Search for the cell housing the specified text and yield its [X, Y] center coordinate. 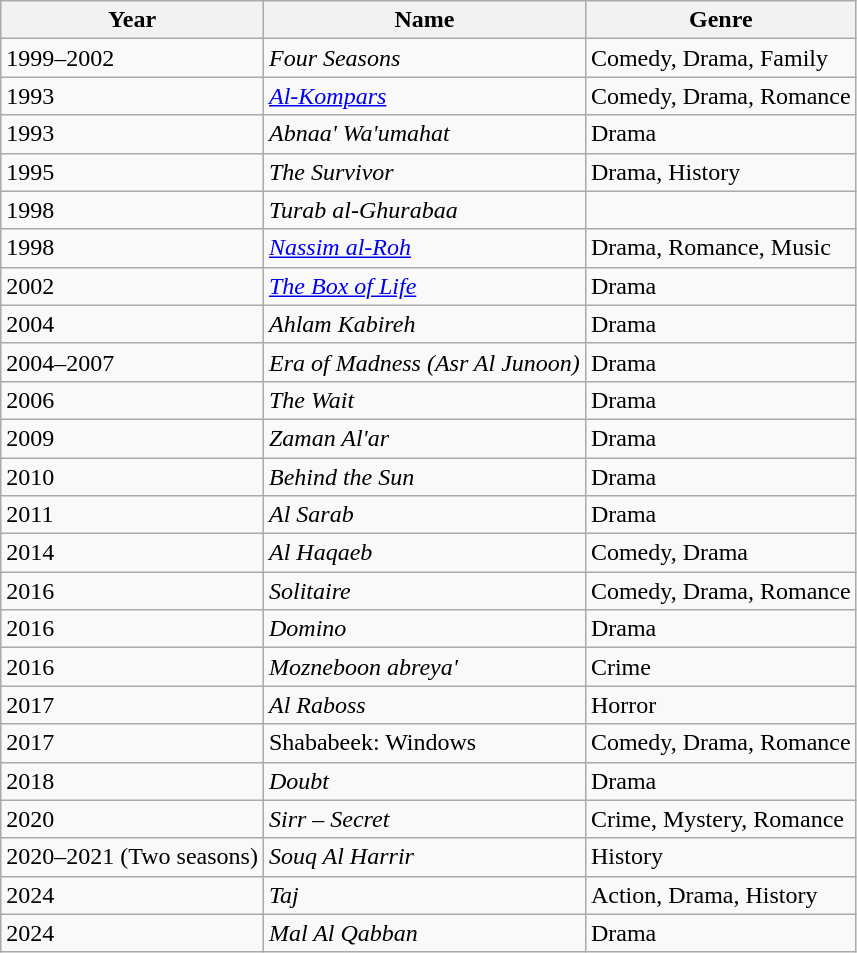
Crime, Mystery, Romance [720, 819]
2020–2021 (Two seasons) [132, 857]
Mozneboon abreya' [424, 667]
2004 [132, 324]
Comedy, Drama, Family [720, 58]
Shababeek: Windows [424, 743]
Comedy, Drama [720, 553]
Doubt [424, 781]
Genre [720, 20]
History [720, 857]
Ahlam Kabireh [424, 324]
2009 [132, 438]
Year [132, 20]
Taj [424, 895]
1995 [132, 172]
Four Seasons [424, 58]
2011 [132, 515]
2004–2007 [132, 362]
Era of Madness (Asr Al Junoon) [424, 362]
2018 [132, 781]
Behind the Sun [424, 477]
Drama, History [720, 172]
2020 [132, 819]
Sirr – Secret [424, 819]
2002 [132, 286]
Turab al-Ghurabaa [424, 210]
2010 [132, 477]
Action, Drama, History [720, 895]
Abnaa' Wa'umahat [424, 134]
The Survivor [424, 172]
Al-Kompars [424, 96]
Solitaire [424, 591]
Horror [720, 705]
Drama, Romance, Music [720, 248]
1999–2002 [132, 58]
Crime [720, 667]
Al Sarab [424, 515]
2006 [132, 400]
2014 [132, 553]
Al Raboss [424, 705]
Souq Al Harrir [424, 857]
Nassim al-Roh [424, 248]
The Wait [424, 400]
Zaman Al'ar [424, 438]
Mal Al Qabban [424, 933]
The Box of Life [424, 286]
Domino [424, 629]
Name [424, 20]
Al Haqaeb [424, 553]
